Search for the cell housing the specified text and yield its [X, Y] center coordinate. 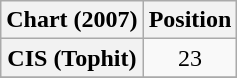
CIS (Tophit) [72, 58]
23 [190, 58]
Position [190, 20]
Chart (2007) [72, 20]
